Find where the given text appears and provide that cell's center as [x, y] coordinate. 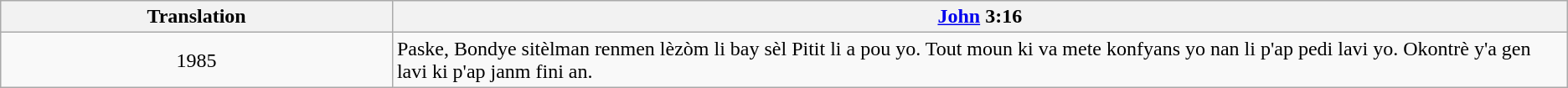
Translation [197, 17]
John 3:16 [980, 17]
1985 [197, 60]
